For the text-containing cell, return its midpoint in [x, y] coordinate format. 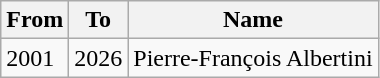
2026 [98, 58]
From [35, 20]
Name [253, 20]
2001 [35, 58]
Pierre-François Albertini [253, 58]
To [98, 20]
